Capture the cell that displays the provided text and extract its [X, Y] central coordinate. 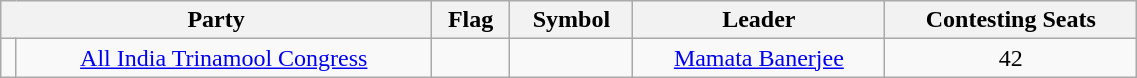
Symbol [572, 20]
All India Trinamool Congress [224, 58]
Party [216, 20]
Flag [470, 20]
Contesting Seats [1011, 20]
Leader [759, 20]
Mamata Banerjee [759, 58]
42 [1011, 58]
